For the text-containing cell, return its midpoint in (X, Y) coordinate format. 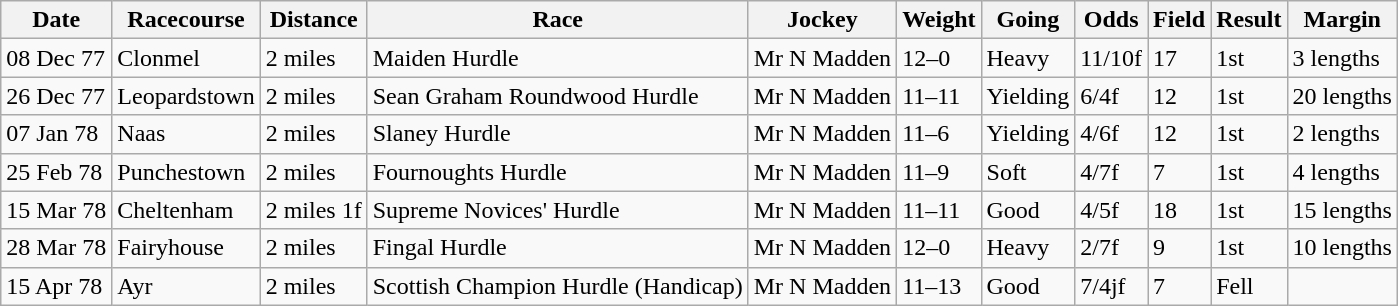
Leopardstown (186, 96)
Ayr (186, 286)
Soft (1028, 172)
2 miles 1f (314, 210)
07 Jan 78 (56, 134)
10 lengths (1342, 248)
20 lengths (1342, 96)
Distance (314, 20)
2 lengths (1342, 134)
Fairyhouse (186, 248)
4/5f (1112, 210)
11–9 (939, 172)
Sean Graham Roundwood Hurdle (558, 96)
Date (56, 20)
11–13 (939, 286)
Maiden Hurdle (558, 58)
Weight (939, 20)
15 lengths (1342, 210)
Race (558, 20)
4/6f (1112, 134)
26 Dec 77 (56, 96)
Scottish Champion Hurdle (Handicap) (558, 286)
11/10f (1112, 58)
Result (1249, 20)
Supreme Novices' Hurdle (558, 210)
Going (1028, 20)
Cheltenham (186, 210)
15 Apr 78 (56, 286)
Slaney Hurdle (558, 134)
Fournoughts Hurdle (558, 172)
17 (1180, 58)
4 lengths (1342, 172)
6/4f (1112, 96)
Odds (1112, 20)
08 Dec 77 (56, 58)
18 (1180, 210)
11–6 (939, 134)
15 Mar 78 (56, 210)
Naas (186, 134)
9 (1180, 248)
Jockey (822, 20)
Fell (1249, 286)
28 Mar 78 (56, 248)
Punchestown (186, 172)
3 lengths (1342, 58)
Racecourse (186, 20)
2/7f (1112, 248)
25 Feb 78 (56, 172)
7/4jf (1112, 286)
Field (1180, 20)
Fingal Hurdle (558, 248)
4/7f (1112, 172)
Clonmel (186, 58)
Margin (1342, 20)
